Capture the cell that displays the provided text and extract its [x, y] central coordinate. 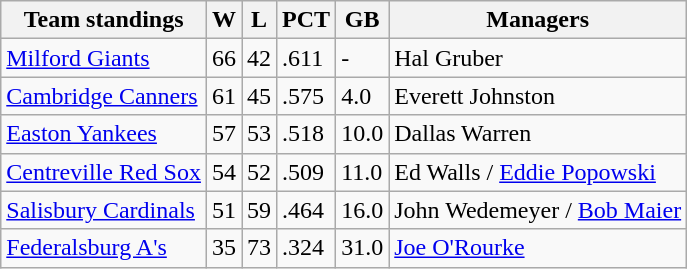
45 [260, 96]
Federalsburg A's [104, 248]
PCT [306, 20]
35 [224, 248]
.611 [306, 58]
L [260, 20]
Salisbury Cardinals [104, 210]
59 [260, 210]
31.0 [362, 248]
Hal Gruber [538, 58]
.518 [306, 134]
Managers [538, 20]
11.0 [362, 172]
Easton Yankees [104, 134]
42 [260, 58]
.509 [306, 172]
61 [224, 96]
10.0 [362, 134]
W [224, 20]
53 [260, 134]
4.0 [362, 96]
66 [224, 58]
54 [224, 172]
16.0 [362, 210]
51 [224, 210]
.324 [306, 248]
57 [224, 134]
73 [260, 248]
John Wedemeyer / Bob Maier [538, 210]
.575 [306, 96]
Team standings [104, 20]
GB [362, 20]
- [362, 58]
Milford Giants [104, 58]
52 [260, 172]
Dallas Warren [538, 134]
Everett Johnston [538, 96]
Joe O'Rourke [538, 248]
Cambridge Canners [104, 96]
Ed Walls / Eddie Popowski [538, 172]
Centreville Red Sox [104, 172]
.464 [306, 210]
